Identify which cell holds the provided text, then report its (x, y) central coordinate. 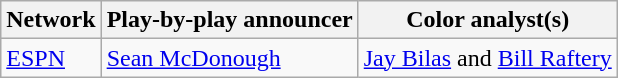
Sean McDonough (230, 58)
Network (51, 20)
Color analyst(s) (488, 20)
ESPN (51, 58)
Play-by-play announcer (230, 20)
Jay Bilas and Bill Raftery (488, 58)
